Locate the cell with the specified text and output its [x, y] center coordinate. 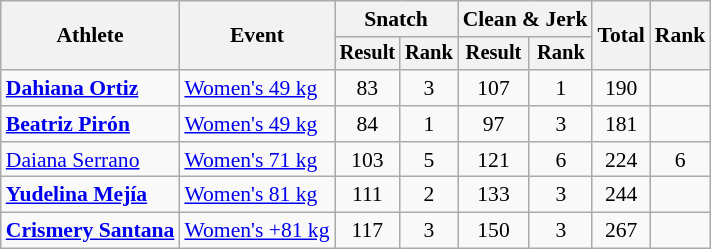
267 [620, 231]
Event [256, 36]
Women's 81 kg [256, 195]
Athlete [90, 36]
133 [494, 195]
190 [620, 88]
224 [620, 160]
107 [494, 88]
244 [620, 195]
Women's 71 kg [256, 160]
83 [368, 88]
103 [368, 160]
117 [368, 231]
Women's +81 kg [256, 231]
Total [620, 36]
111 [368, 195]
Dahiana Ortiz [90, 88]
150 [494, 231]
Yudelina Mejía [90, 195]
121 [494, 160]
Crismery Santana [90, 231]
84 [368, 124]
181 [620, 124]
97 [494, 124]
Clean & Jerk [526, 19]
Snatch [396, 19]
5 [429, 160]
Daiana Serrano [90, 160]
2 [429, 195]
Beatriz Pirón [90, 124]
